Pinpoint the cell where the given text exists, returning its (X, Y) midpoint coordinate. 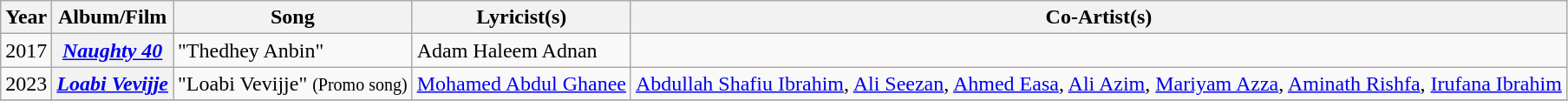
Co-Artist(s) (1098, 17)
Adam Haleem Adnan (521, 50)
Album/Film (113, 17)
"Loabi Vevijje" (Promo song) (293, 84)
Abdullah Shafiu Ibrahim, Ali Seezan, Ahmed Easa, Ali Azim, Mariyam Azza, Aminath Rishfa, Irufana Ibrahim (1098, 84)
2023 (26, 84)
Song (293, 17)
Naughty 40 (113, 50)
Mohamed Abdul Ghanee (521, 84)
Loabi Vevijje (113, 84)
"Thedhey Anbin" (293, 50)
Lyricist(s) (521, 17)
Year (26, 17)
2017 (26, 50)
